Provide the [x, y] coordinate of the cell's center where the given text is located.  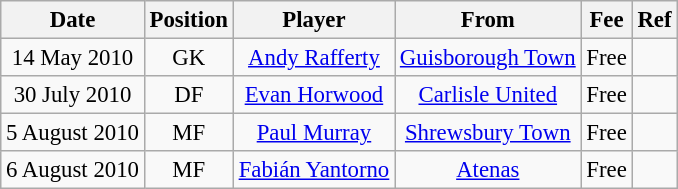
Position [188, 20]
Atenas [488, 170]
Ref [654, 20]
Carlisle United [488, 95]
Paul Murray [314, 133]
Fabián Yantorno [314, 170]
GK [188, 58]
Guisborough Town [488, 58]
Fee [606, 20]
Shrewsbury Town [488, 133]
Andy Rafferty [314, 58]
Player [314, 20]
14 May 2010 [73, 58]
30 July 2010 [73, 95]
Date [73, 20]
Evan Horwood [314, 95]
From [488, 20]
DF [188, 95]
6 August 2010 [73, 170]
5 August 2010 [73, 133]
